Provide the (x, y) coordinate of the cell's center where the given text is located.  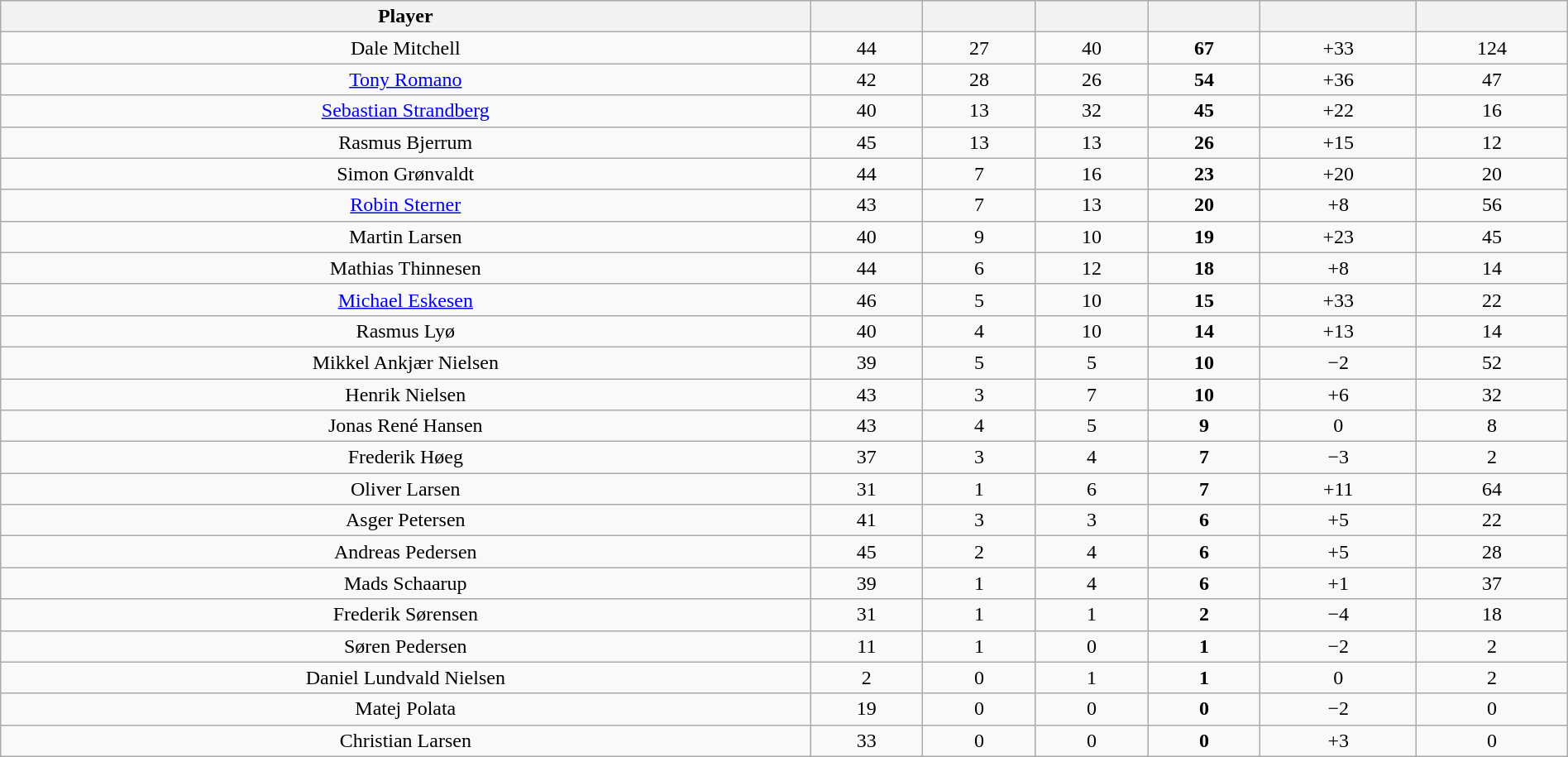
Christian Larsen (405, 740)
Sebastian Strandberg (405, 111)
67 (1204, 48)
−3 (1338, 458)
Tony Romano (405, 79)
+22 (1338, 111)
Michael Eskesen (405, 299)
Jonas René Hansen (405, 426)
+3 (1338, 740)
42 (867, 79)
+6 (1338, 395)
33 (867, 740)
Asger Petersen (405, 520)
Mikkel Ankjær Nielsen (405, 362)
Frederik Høeg (405, 458)
+1 (1338, 583)
+23 (1338, 237)
52 (1492, 362)
64 (1492, 489)
Frederik Sørensen (405, 615)
124 (1492, 48)
Daniel Lundvald Nielsen (405, 678)
Henrik Nielsen (405, 395)
Matej Polata (405, 709)
Martin Larsen (405, 237)
Mads Schaarup (405, 583)
Mathias Thinnesen (405, 268)
47 (1492, 79)
15 (1204, 299)
41 (867, 520)
46 (867, 299)
+13 (1338, 331)
+11 (1338, 489)
+36 (1338, 79)
56 (1492, 205)
Rasmus Lyø (405, 331)
8 (1492, 426)
Rasmus Bjerrum (405, 142)
+20 (1338, 174)
27 (979, 48)
Søren Pedersen (405, 646)
Simon Grønvaldt (405, 174)
+15 (1338, 142)
54 (1204, 79)
Dale Mitchell (405, 48)
Oliver Larsen (405, 489)
Robin Sterner (405, 205)
Player (405, 17)
11 (867, 646)
23 (1204, 174)
−4 (1338, 615)
Andreas Pedersen (405, 552)
